Provide the (X, Y) coordinate of the cell's center where the given text is located.  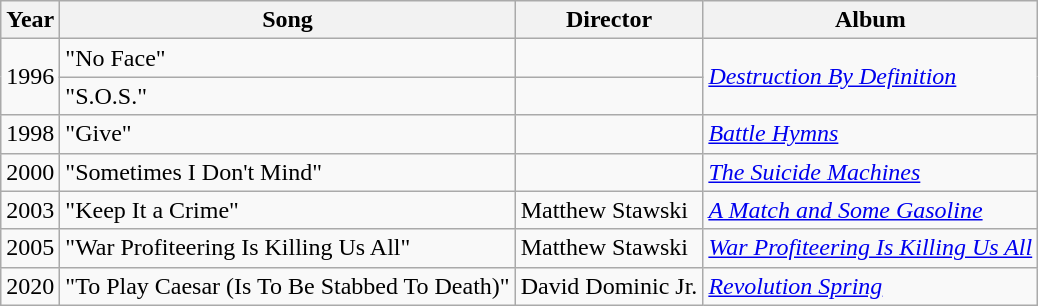
"Give" (288, 134)
Director (609, 20)
2000 (30, 172)
Album (870, 20)
David Dominic Jr. (609, 286)
2003 (30, 210)
"Sometimes I Don't Mind" (288, 172)
Battle Hymns (870, 134)
1996 (30, 77)
"To Play Caesar (Is To Be Stabbed To Death)" (288, 286)
"No Face" (288, 58)
Destruction By Definition (870, 77)
Year (30, 20)
2020 (30, 286)
The Suicide Machines (870, 172)
1998 (30, 134)
War Profiteering Is Killing Us All (870, 248)
Revolution Spring (870, 286)
Song (288, 20)
2005 (30, 248)
"War Profiteering Is Killing Us All" (288, 248)
"Keep It a Crime" (288, 210)
A Match and Some Gasoline (870, 210)
"S.O.S." (288, 96)
